Provide the (X, Y) coordinate of the cell's center where the given text is located.  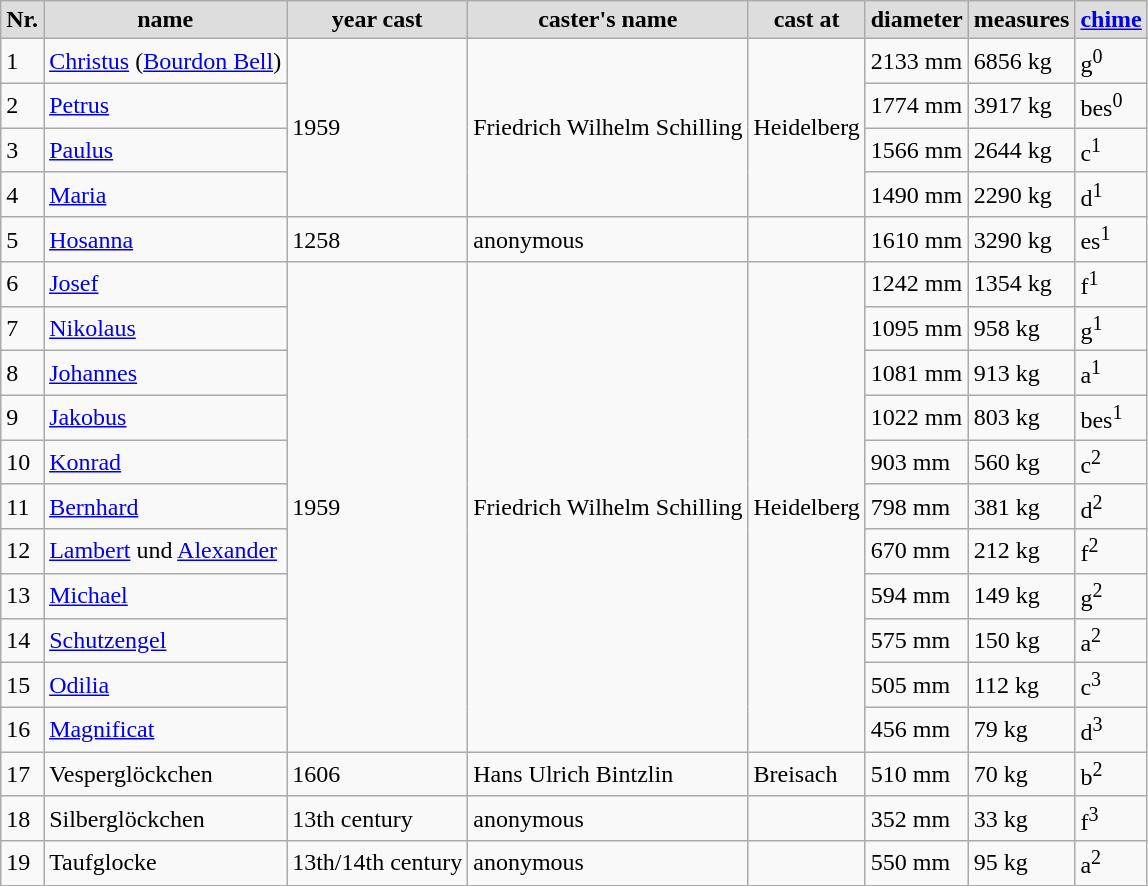
149 kg (1022, 596)
f3 (1111, 818)
diameter (916, 20)
1095 mm (916, 328)
1258 (378, 240)
Nr. (22, 20)
6856 kg (1022, 62)
Taufglocke (166, 864)
15 (22, 686)
Lambert und Alexander (166, 552)
a1 (1111, 374)
Bernhard (166, 506)
13th/14th century (378, 864)
70 kg (1022, 774)
1 (22, 62)
9 (22, 418)
bes1 (1111, 418)
caster's name (608, 20)
510 mm (916, 774)
g1 (1111, 328)
1610 mm (916, 240)
8 (22, 374)
f2 (1111, 552)
13th century (378, 818)
Silberglöckchen (166, 818)
d3 (1111, 730)
4 (22, 194)
Petrus (166, 106)
11 (22, 506)
Christus (Bourdon Bell) (166, 62)
16 (22, 730)
g0 (1111, 62)
cast at (806, 20)
d1 (1111, 194)
33 kg (1022, 818)
2644 kg (1022, 150)
g2 (1111, 596)
Nikolaus (166, 328)
name (166, 20)
es1 (1111, 240)
1242 mm (916, 284)
3 (22, 150)
803 kg (1022, 418)
Breisach (806, 774)
1354 kg (1022, 284)
594 mm (916, 596)
Josef (166, 284)
2133 mm (916, 62)
18 (22, 818)
560 kg (1022, 462)
chime (1111, 20)
2 (22, 106)
Hosanna (166, 240)
381 kg (1022, 506)
Johannes (166, 374)
5 (22, 240)
Schutzengel (166, 640)
Hans Ulrich Bintzlin (608, 774)
505 mm (916, 686)
6 (22, 284)
b2 (1111, 774)
352 mm (916, 818)
measures (1022, 20)
3290 kg (1022, 240)
456 mm (916, 730)
112 kg (1022, 686)
903 mm (916, 462)
550 mm (916, 864)
14 (22, 640)
575 mm (916, 640)
c1 (1111, 150)
year cast (378, 20)
150 kg (1022, 640)
10 (22, 462)
Vesperglöckchen (166, 774)
1081 mm (916, 374)
Jakobus (166, 418)
3917 kg (1022, 106)
Maria (166, 194)
1490 mm (916, 194)
798 mm (916, 506)
1774 mm (916, 106)
95 kg (1022, 864)
1566 mm (916, 150)
c3 (1111, 686)
1022 mm (916, 418)
f1 (1111, 284)
bes0 (1111, 106)
79 kg (1022, 730)
913 kg (1022, 374)
Konrad (166, 462)
958 kg (1022, 328)
13 (22, 596)
Magnificat (166, 730)
670 mm (916, 552)
12 (22, 552)
1606 (378, 774)
17 (22, 774)
Odilia (166, 686)
212 kg (1022, 552)
c2 (1111, 462)
2290 kg (1022, 194)
19 (22, 864)
Paulus (166, 150)
7 (22, 328)
d2 (1111, 506)
Michael (166, 596)
